For the text-containing cell, return its midpoint in (X, Y) coordinate format. 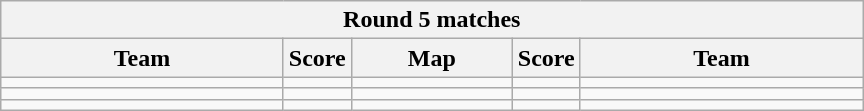
Round 5 matches (432, 20)
Map (432, 58)
